Detect which cell encompasses the target text, then output its (X, Y) center coordinate. 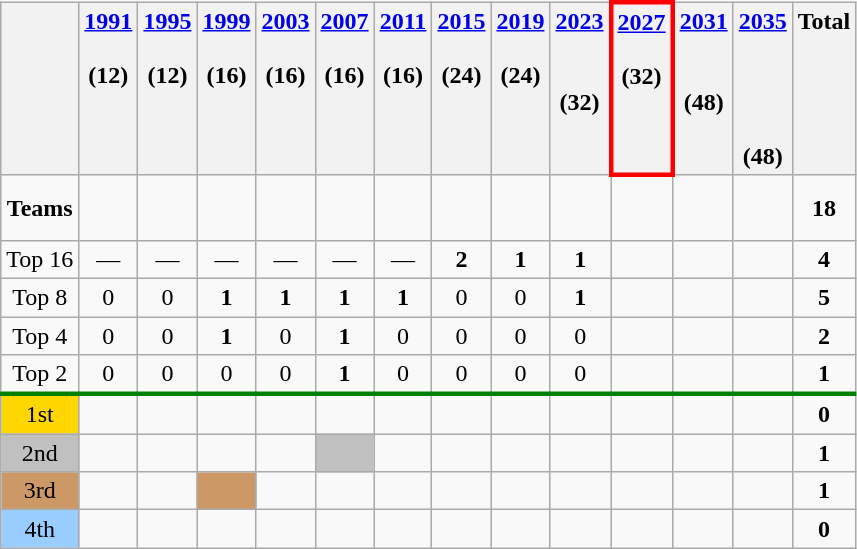
2019 (24) (520, 88)
1999 (16) (226, 88)
3rd (40, 491)
2035 (48) (762, 88)
Top 4 (40, 335)
Top 8 (40, 297)
5 (824, 297)
Top 2 (40, 375)
2011 (16) (403, 88)
Top 16 (40, 259)
Teams (40, 208)
4th (40, 529)
18 (824, 208)
2023 (32) (580, 88)
Total (824, 88)
1995 (12) (168, 88)
2015 (24) (462, 88)
2031 (48) (704, 88)
1991 (12) (108, 88)
2027(32) (642, 88)
2007 (16) (344, 88)
2003 (16) (286, 88)
4 (824, 259)
2nd (40, 453)
1st (40, 414)
